For the text-containing cell, return its midpoint in [X, Y] coordinate format. 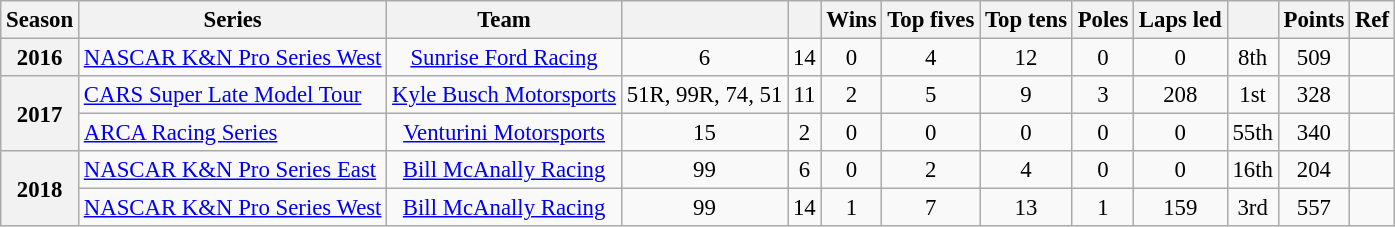
Top tens [1026, 20]
8th [1252, 58]
16th [1252, 170]
208 [1181, 95]
12 [1026, 58]
Ref [1372, 20]
11 [804, 95]
Wins [852, 20]
557 [1314, 208]
7 [931, 208]
CARS Super Late Model Tour [232, 95]
1st [1252, 95]
340 [1314, 133]
Sunrise Ford Racing [504, 58]
9 [1026, 95]
2018 [40, 188]
3rd [1252, 208]
5 [931, 95]
Points [1314, 20]
2017 [40, 114]
Team [504, 20]
Laps led [1181, 20]
204 [1314, 170]
159 [1181, 208]
509 [1314, 58]
Top fives [931, 20]
Season [40, 20]
NASCAR K&N Pro Series East [232, 170]
3 [1102, 95]
Poles [1102, 20]
ARCA Racing Series [232, 133]
328 [1314, 95]
13 [1026, 208]
55th [1252, 133]
Kyle Busch Motorsports [504, 95]
51R, 99R, 74, 51 [704, 95]
2016 [40, 58]
Venturini Motorsports [504, 133]
Series [232, 20]
15 [704, 133]
